Identify which cell holds the provided text, then report its (X, Y) central coordinate. 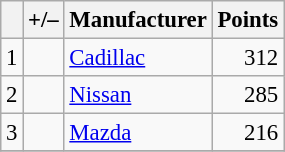
216 (248, 133)
+/– (44, 20)
3 (12, 133)
Points (248, 20)
Mazda (138, 133)
Manufacturer (138, 20)
312 (248, 58)
Cadillac (138, 58)
Nissan (138, 95)
285 (248, 95)
1 (12, 58)
2 (12, 95)
